Return the [x, y] coordinate for the center point of the cell that contains the specified text.  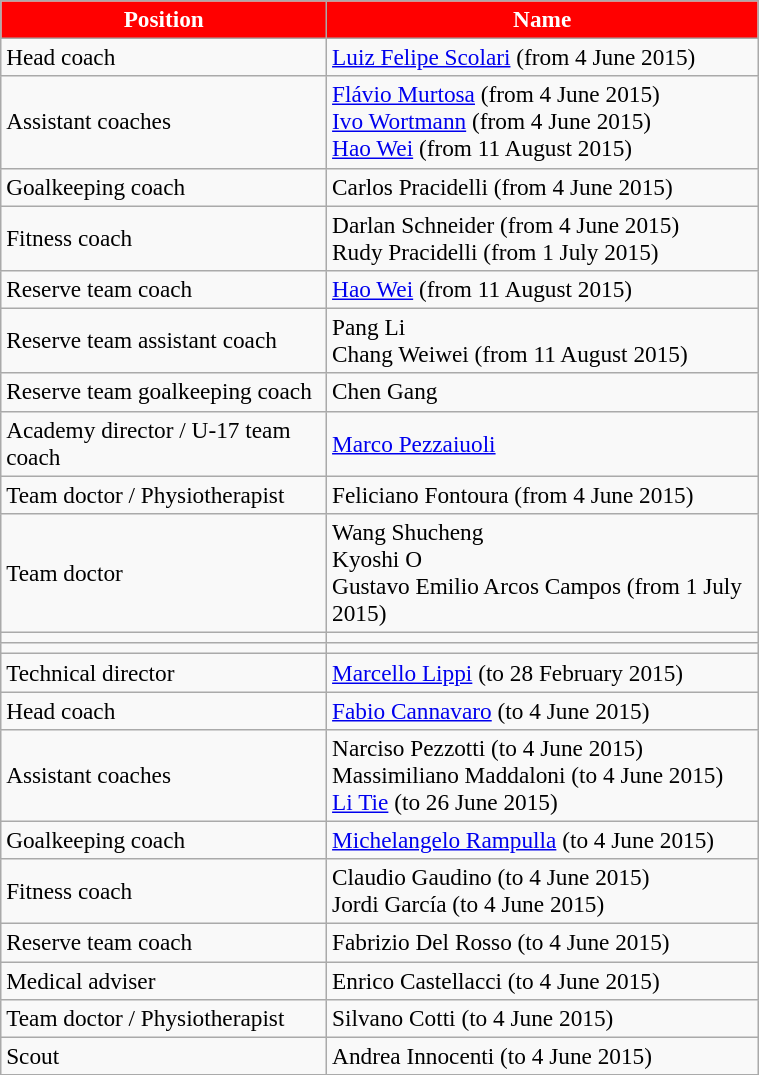
Fabrizio Del Rosso (to 4 June 2015) [542, 942]
Carlos Pracidelli (from 4 June 2015) [542, 187]
Wang Shucheng Kyoshi O Gustavo Emilio Arcos Campos (from 1 July 2015) [542, 572]
Technical director [164, 672]
Andrea Innocenti (to 4 June 2015) [542, 1056]
Position [164, 19]
Scout [164, 1056]
Silvano Cotti (to 4 June 2015) [542, 1018]
Marco Pezzaiuoli [542, 444]
Medical adviser [164, 980]
Michelangelo Rampulla (to 4 June 2015) [542, 840]
Team doctor [164, 572]
Fabio Cannavaro (to 4 June 2015) [542, 710]
Claudio Gaudino (to 4 June 2015) Jordi García (to 4 June 2015) [542, 892]
Hao Wei (from 11 August 2015) [542, 289]
Enrico Castellacci (to 4 June 2015) [542, 980]
Luiz Felipe Scolari (from 4 June 2015) [542, 57]
Feliciano Fontoura (from 4 June 2015) [542, 494]
Reserve team goalkeeping coach [164, 392]
Chen Gang [542, 392]
Name [542, 19]
Marcello Lippi (to 28 February 2015) [542, 672]
Narciso Pezzotti (to 4 June 2015) Massimiliano Maddaloni (to 4 June 2015) Li Tie (to 26 June 2015) [542, 775]
Darlan Schneider (from 4 June 2015) Rudy Pracidelli (from 1 July 2015) [542, 238]
Pang Li Chang Weiwei (from 11 August 2015) [542, 340]
Reserve team assistant coach [164, 340]
Flávio Murtosa (from 4 June 2015) Ivo Wortmann (from 4 June 2015) Hao Wei (from 11 August 2015) [542, 122]
Academy director / U-17 team coach [164, 444]
